Identify which cell holds the provided text, then report its (x, y) central coordinate. 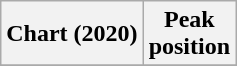
Chart (2020) (72, 34)
Peakposition (189, 34)
